Determine the (X, Y) coordinate at the center of the cell enclosing the given text.  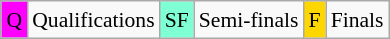
Finals (358, 20)
SF (177, 20)
Semi-finals (249, 20)
F (314, 20)
Q (14, 20)
Qualifications (93, 20)
